Scan for the cell matching the given text and deliver its (X, Y) coordinate at center. 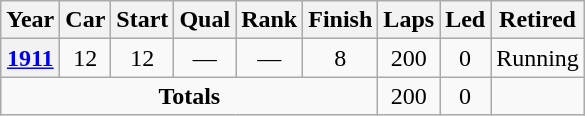
Totals (190, 96)
Car (86, 20)
Running (538, 58)
Retired (538, 20)
Qual (205, 20)
Start (142, 20)
8 (340, 58)
Led (466, 20)
Laps (409, 20)
Finish (340, 20)
1911 (30, 58)
Year (30, 20)
Rank (270, 20)
